Detect which cell encompasses the target text, then output its (x, y) center coordinate. 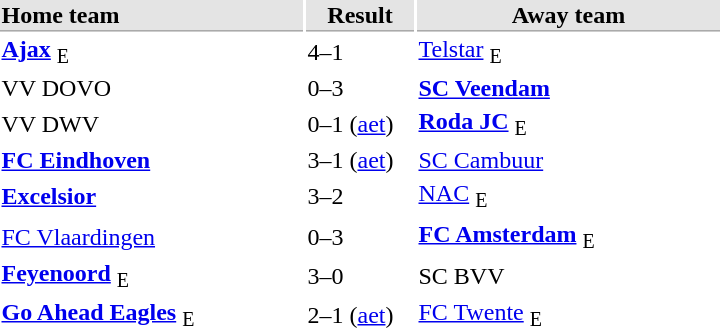
FC Eindhoven (152, 161)
SC Cambuur (568, 161)
SC BVV (568, 276)
VV DOVO (152, 89)
Result (360, 16)
Away team (568, 16)
Excelsior (152, 197)
NAC E (568, 197)
FC Vlaardingen (152, 236)
Telstar E (568, 52)
0–1 (aet) (360, 125)
Ajax E (152, 52)
FC Amsterdam E (568, 236)
SC Veendam (568, 89)
Home team (152, 16)
3–1 (aet) (360, 161)
4–1 (360, 52)
3–2 (360, 197)
Roda JC E (568, 125)
3–0 (360, 276)
VV DWV (152, 125)
Feyenoord E (152, 276)
